From the cell containing the given text, extract its center point as (X, Y) coordinate. 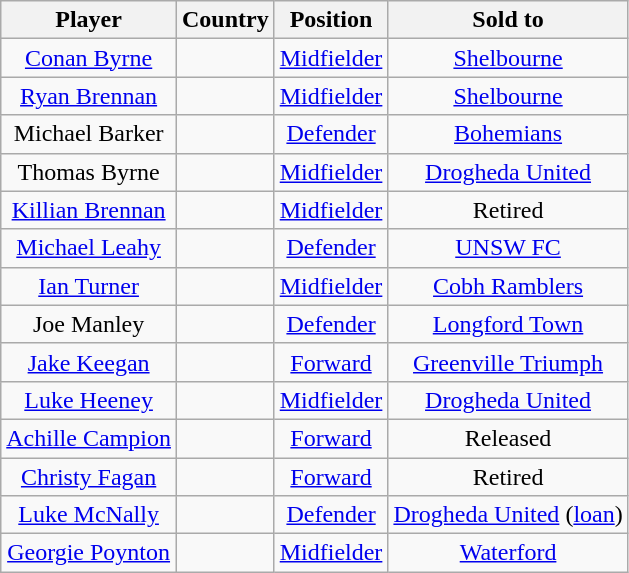
Drogheda United (loan) (508, 515)
Player (89, 20)
Ryan Brennan (89, 96)
Luke Heeney (89, 400)
Country (225, 20)
Position (331, 20)
Jake Keegan (89, 362)
Michael Leahy (89, 248)
Bohemians (508, 134)
Cobh Ramblers (508, 286)
Thomas Byrne (89, 172)
Conan Byrne (89, 58)
Waterford (508, 553)
Sold to (508, 20)
UNSW FC (508, 248)
Luke McNally (89, 515)
Georgie Poynton (89, 553)
Ian Turner (89, 286)
Released (508, 438)
Greenville Triumph (508, 362)
Achille Campion (89, 438)
Joe Manley (89, 324)
Michael Barker (89, 134)
Killian Brennan (89, 210)
Christy Fagan (89, 477)
Longford Town (508, 324)
